Extract the [X, Y] coordinate from the center of the cell holding the provided text.  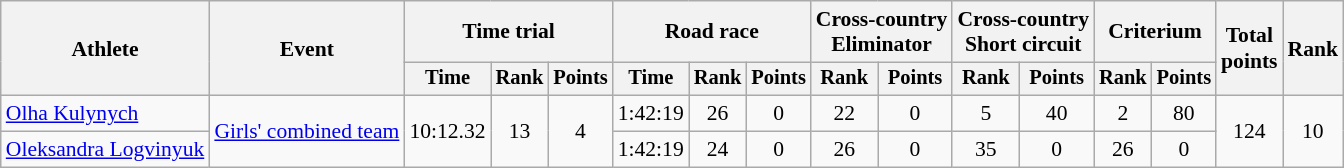
35 [986, 150]
24 [718, 150]
Athlete [106, 48]
124 [1250, 132]
2 [1123, 114]
Time trial [508, 32]
4 [580, 132]
10:12.32 [447, 132]
Cross-countryShort circuit [1023, 32]
Criterium [1155, 32]
Oleksandra Logvinyuk [106, 150]
Event [306, 48]
5 [986, 114]
10 [1314, 132]
Road race [712, 32]
13 [520, 132]
80 [1184, 114]
Olha Kulynych [106, 114]
40 [1056, 114]
Totalpoints [1250, 48]
Cross-countryEliminator [882, 32]
Girls' combined team [306, 132]
22 [844, 114]
